Find where the given text appears and provide that cell's center as (x, y) coordinate. 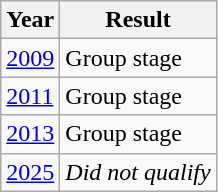
2009 (30, 58)
Result (138, 20)
Did not qualify (138, 172)
Year (30, 20)
2025 (30, 172)
2013 (30, 134)
2011 (30, 96)
